Locate the cell with the specified text and output its (x, y) center coordinate. 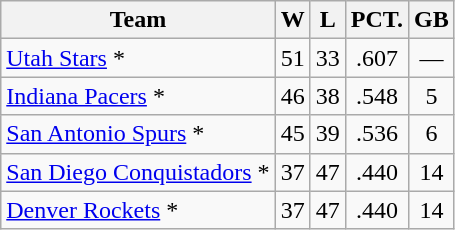
GB (432, 20)
Denver Rockets * (138, 210)
Team (138, 20)
.548 (376, 96)
6 (432, 134)
— (432, 58)
46 (292, 96)
.536 (376, 134)
51 (292, 58)
5 (432, 96)
45 (292, 134)
Indiana Pacers * (138, 96)
San Diego Conquistadors * (138, 172)
PCT. (376, 20)
39 (328, 134)
33 (328, 58)
Utah Stars * (138, 58)
W (292, 20)
San Antonio Spurs * (138, 134)
38 (328, 96)
L (328, 20)
.607 (376, 58)
